Return the [X, Y] coordinate for the center point of the cell that contains the specified text.  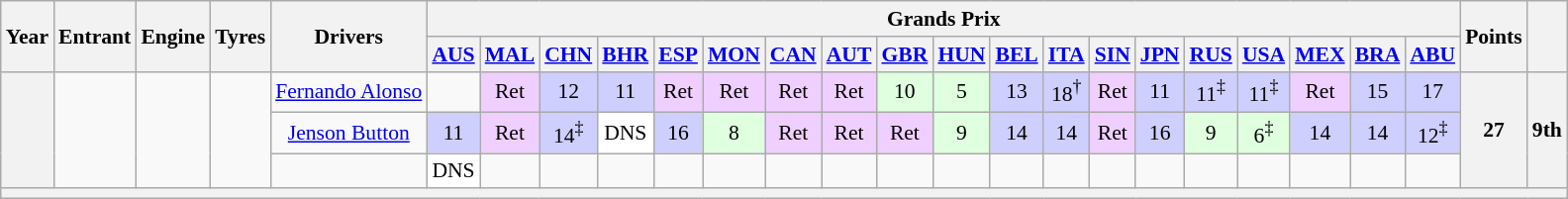
MEX [1320, 54]
8 [735, 133]
MAL [510, 54]
12 [568, 91]
10 [905, 91]
17 [1432, 91]
Entrant [95, 36]
18† [1067, 91]
CHN [568, 54]
Engine [172, 36]
Grands Prix [943, 19]
Year [28, 36]
AUT [849, 54]
AUS [453, 54]
BEL [1016, 54]
ABU [1432, 54]
RUS [1212, 54]
12‡ [1432, 133]
CAN [794, 54]
9th [1547, 130]
6‡ [1263, 133]
USA [1263, 54]
27 [1494, 130]
BHR [626, 54]
HUN [961, 54]
5 [961, 91]
15 [1378, 91]
Points [1494, 36]
MON [735, 54]
Drivers [348, 36]
Jenson Button [348, 133]
ESP [678, 54]
SIN [1113, 54]
13 [1016, 91]
BRA [1378, 54]
14‡ [568, 133]
Fernando Alonso [348, 91]
GBR [905, 54]
ITA [1067, 54]
Tyres [240, 36]
JPN [1160, 54]
